Output the (x, y) coordinate of the center of the cell containing the given text.  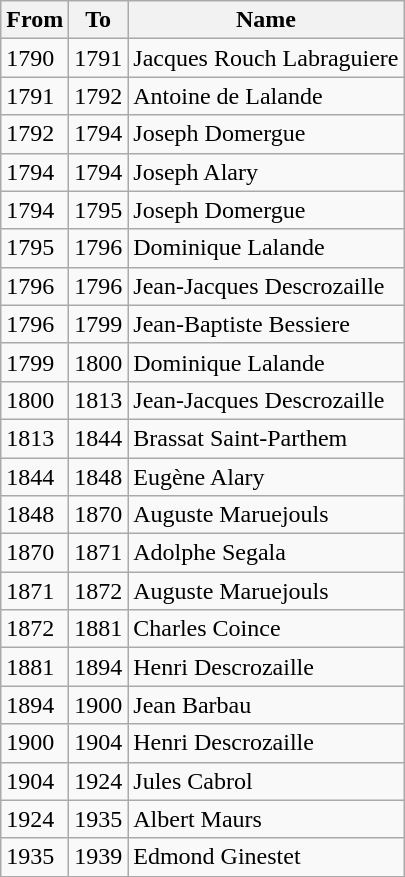
Jacques Rouch Labraguiere (266, 58)
From (35, 20)
Albert Maurs (266, 819)
Charles Coince (266, 629)
Adolphe Segala (266, 553)
1790 (35, 58)
1939 (98, 857)
Antoine de Lalande (266, 96)
Jean-Baptiste Bessiere (266, 324)
Jean Barbau (266, 705)
Jules Cabrol (266, 781)
Name (266, 20)
Eugène Alary (266, 477)
To (98, 20)
Joseph Alary (266, 172)
Brassat Saint-Parthem (266, 438)
Edmond Ginestet (266, 857)
